Identify which cell holds the provided text, then report its [x, y] central coordinate. 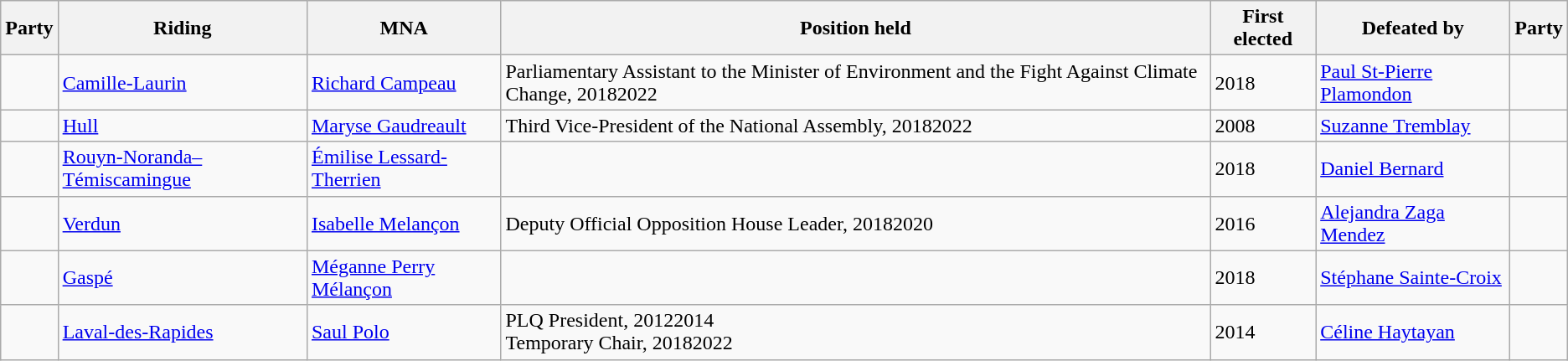
MNA [404, 28]
Maryse Gaudreault [404, 126]
Laval-des-Rapides [183, 332]
Isabelle Melançon [404, 223]
Richard Campeau [404, 82]
Riding [183, 28]
2016 [1263, 223]
Paul St-Pierre Plamondon [1413, 82]
PLQ President, 20122014Temporary Chair, 20182022 [856, 332]
Stéphane Sainte-Croix [1413, 278]
Third Vice-President of the National Assembly, 20182022 [856, 126]
Suzanne Tremblay [1413, 126]
Camille-Laurin [183, 82]
Position held [856, 28]
Gaspé [183, 278]
Alejandra Zaga Mendez [1413, 223]
Céline Haytayan [1413, 332]
Rouyn-Noranda–Témiscamingue [183, 169]
Verdun [183, 223]
Deputy Official Opposition House Leader, 20182020 [856, 223]
Saul Polo [404, 332]
Hull [183, 126]
2008 [1263, 126]
Émilise Lessard-Therrien [404, 169]
Defeated by [1413, 28]
Parliamentary Assistant to the Minister of Environment and the Fight Against Climate Change, 20182022 [856, 82]
First elected [1263, 28]
2014 [1263, 332]
Daniel Bernard [1413, 169]
Méganne Perry Mélançon [404, 278]
